Search for the cell housing the specified text and yield its [X, Y] center coordinate. 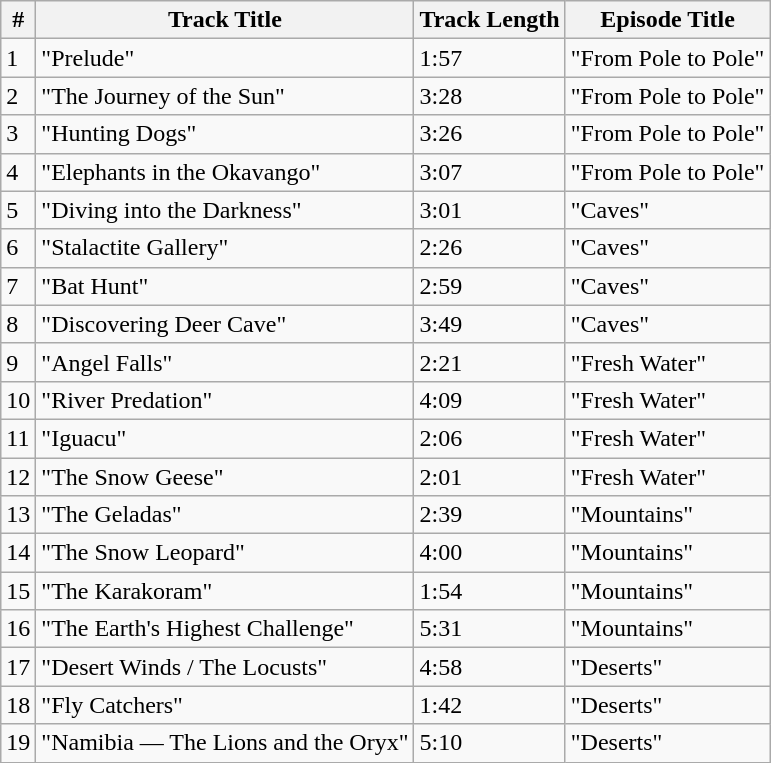
# [18, 20]
4:00 [490, 553]
"The Karakoram" [225, 591]
"The Journey of the Sun" [225, 96]
5:10 [490, 743]
4 [18, 172]
3:49 [490, 324]
13 [18, 515]
9 [18, 362]
10 [18, 400]
"The Snow Geese" [225, 477]
"Angel Falls" [225, 362]
2:59 [490, 286]
"Namibia — The Lions and the Oryx" [225, 743]
2:21 [490, 362]
"The Geladas" [225, 515]
14 [18, 553]
15 [18, 591]
2:06 [490, 438]
11 [18, 438]
Track Title [225, 20]
"Iguacu" [225, 438]
"Stalactite Gallery" [225, 248]
"Diving into the Darkness" [225, 210]
3:26 [490, 134]
"Discovering Deer Cave" [225, 324]
"Hunting Dogs" [225, 134]
"The Earth's Highest Challenge" [225, 629]
"Elephants in the Okavango" [225, 172]
5:31 [490, 629]
"Bat Hunt" [225, 286]
8 [18, 324]
1 [18, 58]
19 [18, 743]
3:01 [490, 210]
17 [18, 667]
2:39 [490, 515]
Track Length [490, 20]
12 [18, 477]
3:28 [490, 96]
"The Snow Leopard" [225, 553]
2:26 [490, 248]
1:42 [490, 705]
2:01 [490, 477]
16 [18, 629]
6 [18, 248]
1:57 [490, 58]
4:58 [490, 667]
5 [18, 210]
Episode Title [668, 20]
3:07 [490, 172]
4:09 [490, 400]
"Fly Catchers" [225, 705]
18 [18, 705]
3 [18, 134]
"Prelude" [225, 58]
"Desert Winds / The Locusts" [225, 667]
7 [18, 286]
2 [18, 96]
"River Predation" [225, 400]
1:54 [490, 591]
